Extract the (x, y) coordinate from the center of the cell holding the provided text.  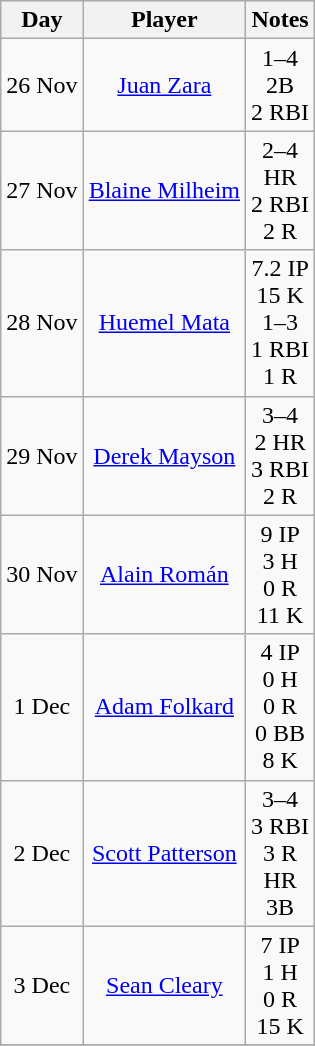
Huemel Mata (164, 323)
Juan Zara (164, 85)
4 IP0 H0 R0 BB8 K (280, 707)
Alain Román (164, 574)
Adam Folkard (164, 707)
1 Dec (42, 707)
Derek Mayson (164, 456)
3 Dec (42, 986)
2–4HR2 RBI2 R (280, 190)
1–42B2 RBI (280, 85)
Blaine Milheim (164, 190)
28 Nov (42, 323)
30 Nov (42, 574)
7.2 IP15 K1–31 RBI1 R (280, 323)
9 IP3 H0 R11 K (280, 574)
Day (42, 20)
Scott Patterson (164, 853)
27 Nov (42, 190)
29 Nov (42, 456)
Notes (280, 20)
Sean Cleary (164, 986)
Player (164, 20)
2 Dec (42, 853)
3–42 HR3 RBI2 R (280, 456)
3–43 RBI3 RHR3B (280, 853)
7 IP1 H0 R15 K (280, 986)
26 Nov (42, 85)
